From the cell containing the given text, extract its center point as [X, Y] coordinate. 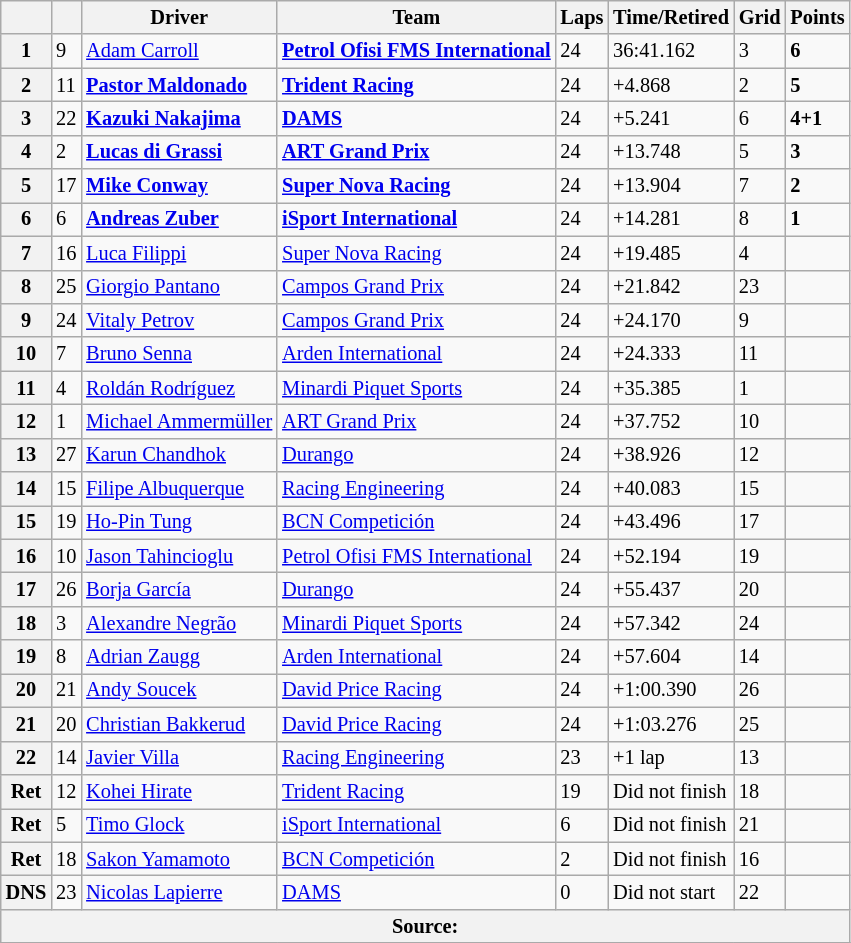
DNS [26, 892]
Borja García [179, 589]
Michael Ammermüller [179, 421]
Vitaly Petrov [179, 320]
+19.485 [671, 253]
+1:00.390 [671, 690]
+4.868 [671, 85]
Team [416, 17]
Adam Carroll [179, 51]
Andy Soucek [179, 690]
+38.926 [671, 455]
0 [582, 892]
Jason Tahincioglu [179, 556]
Kohei Hirate [179, 791]
+24.170 [671, 320]
+52.194 [671, 556]
Driver [179, 17]
+1:03.276 [671, 724]
Laps [582, 17]
Mike Conway [179, 186]
Source: [426, 926]
+13.904 [671, 186]
Alexandre Negrão [179, 623]
Javier Villa [179, 758]
+55.437 [671, 589]
Pastor Maldonado [179, 85]
Andreas Zuber [179, 219]
Adrian Zaugg [179, 657]
Grid [760, 17]
Roldán Rodríguez [179, 388]
Sakon Yamamoto [179, 859]
+14.281 [671, 219]
+21.842 [671, 287]
+43.496 [671, 522]
36:41.162 [671, 51]
+1 lap [671, 758]
Time/Retired [671, 17]
Points [817, 17]
Timo Glock [179, 825]
Nicolas Lapierre [179, 892]
+57.342 [671, 623]
27 [66, 455]
+40.083 [671, 489]
Lucas di Grassi [179, 152]
+37.752 [671, 421]
Luca Filippi [179, 253]
Kazuki Nakajima [179, 118]
+57.604 [671, 657]
Filipe Albuquerque [179, 489]
Ho-Pin Tung [179, 522]
+5.241 [671, 118]
+24.333 [671, 354]
4+1 [817, 118]
+13.748 [671, 152]
+35.385 [671, 388]
Christian Bakkerud [179, 724]
Karun Chandhok [179, 455]
Giorgio Pantano [179, 287]
Bruno Senna [179, 354]
Did not start [671, 892]
